Locate the cell with the specified text and output its [x, y] center coordinate. 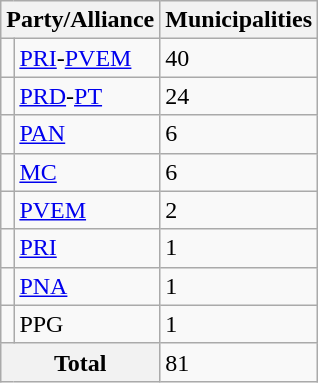
PNA [87, 286]
PRI [87, 248]
Total [80, 362]
2 [239, 210]
PAN [87, 134]
PPG [87, 324]
MC [87, 172]
Municipalities [239, 20]
40 [239, 58]
24 [239, 96]
PVEM [87, 210]
81 [239, 362]
Party/Alliance [80, 20]
PRD-PT [87, 96]
PRI-PVEM [87, 58]
